Find where the given text appears and provide that cell's center as [X, Y] coordinate. 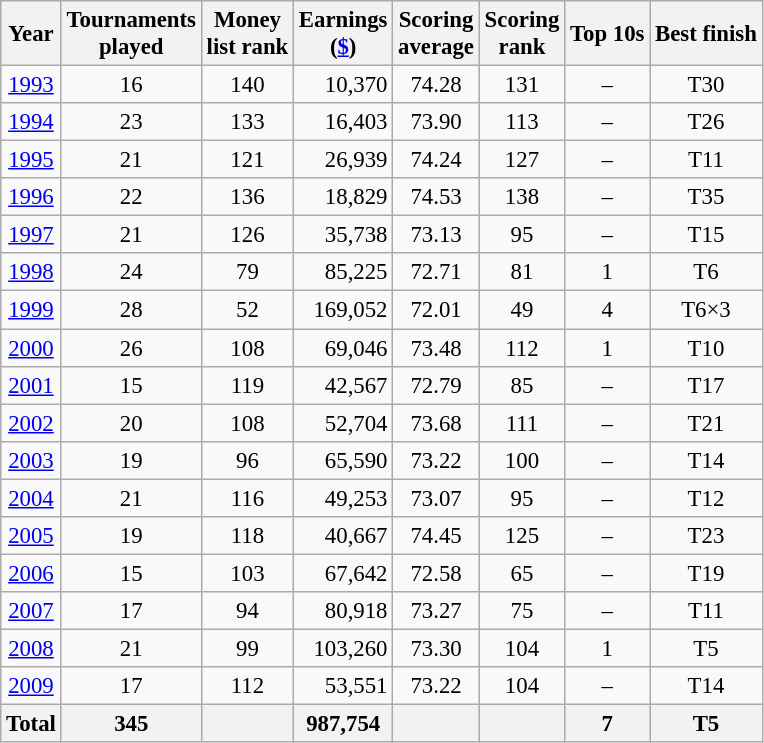
26 [131, 348]
2008 [31, 648]
94 [247, 611]
Moneylist rank [247, 34]
81 [522, 273]
100 [522, 460]
2003 [31, 460]
2007 [31, 611]
26,939 [344, 160]
85,225 [344, 273]
Year [31, 34]
74.24 [436, 160]
T12 [706, 498]
131 [522, 85]
T23 [706, 536]
111 [522, 423]
49 [522, 310]
T30 [706, 85]
140 [247, 85]
T21 [706, 423]
118 [247, 536]
74.53 [436, 197]
2004 [31, 498]
7 [608, 724]
73.13 [436, 235]
53,551 [344, 686]
Scoringrank [522, 34]
72.01 [436, 310]
10,370 [344, 85]
65,590 [344, 460]
2005 [31, 536]
125 [522, 536]
42,567 [344, 385]
Tournaments played [131, 34]
116 [247, 498]
138 [522, 197]
28 [131, 310]
Best finish [706, 34]
16 [131, 85]
T19 [706, 573]
1994 [31, 122]
103 [247, 573]
2002 [31, 423]
1993 [31, 85]
20 [131, 423]
T6 [706, 273]
72.58 [436, 573]
103,260 [344, 648]
75 [522, 611]
113 [522, 122]
73.90 [436, 122]
T26 [706, 122]
2006 [31, 573]
T15 [706, 235]
Top 10s [608, 34]
127 [522, 160]
136 [247, 197]
121 [247, 160]
126 [247, 235]
73.48 [436, 348]
73.30 [436, 648]
1995 [31, 160]
99 [247, 648]
49,253 [344, 498]
35,738 [344, 235]
74.45 [436, 536]
2009 [31, 686]
T6×3 [706, 310]
1996 [31, 197]
Total [31, 724]
1998 [31, 273]
1999 [31, 310]
40,667 [344, 536]
79 [247, 273]
T35 [706, 197]
4 [608, 310]
96 [247, 460]
72.71 [436, 273]
73.68 [436, 423]
73.07 [436, 498]
72.79 [436, 385]
52 [247, 310]
169,052 [344, 310]
24 [131, 273]
2000 [31, 348]
52,704 [344, 423]
65 [522, 573]
T17 [706, 385]
22 [131, 197]
73.27 [436, 611]
Scoring average [436, 34]
16,403 [344, 122]
345 [131, 724]
85 [522, 385]
119 [247, 385]
T10 [706, 348]
1997 [31, 235]
133 [247, 122]
987,754 [344, 724]
69,046 [344, 348]
23 [131, 122]
74.28 [436, 85]
Earnings ($) [344, 34]
80,918 [344, 611]
18,829 [344, 197]
67,642 [344, 573]
2001 [31, 385]
